From the cell containing the given text, extract its center point as [X, Y] coordinate. 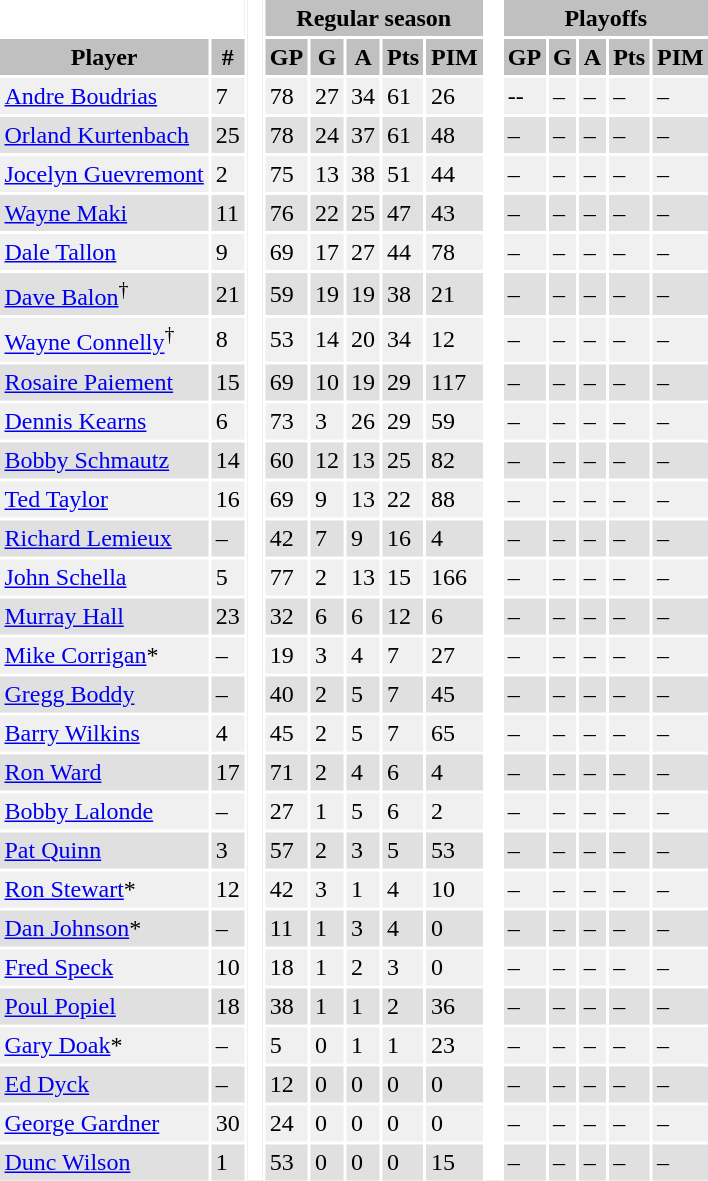
Richard Lemieux [104, 538]
43 [455, 213]
76 [286, 213]
John Schella [104, 577]
Ron Stewart* [104, 889]
71 [286, 772]
Jocelyn Guevremont [104, 174]
Barry Wilkins [104, 733]
Gary Doak* [104, 1045]
77 [286, 577]
George Gardner [104, 1123]
36 [455, 1006]
PIM [455, 57]
-- [524, 96]
Gregg Boddy [104, 694]
Poul Popiel [104, 1006]
82 [455, 460]
65 [455, 733]
Ron Ward [104, 772]
Player [104, 57]
# [228, 57]
Wayne Maki [104, 213]
20 [364, 339]
166 [455, 577]
Ed Dyck [104, 1084]
Dale Tallon [104, 252]
Orland Kurtenbach [104, 135]
51 [404, 174]
Andre Boudrias [104, 96]
48 [455, 135]
Regular season [374, 18]
Playoffs [606, 18]
47 [404, 213]
Fred Speck [104, 967]
Rosaire Paiement [104, 382]
Dennis Kearns [104, 421]
30 [228, 1123]
73 [286, 421]
117 [455, 382]
Bobby Lalonde [104, 811]
Murray Hall [104, 616]
Dunc Wilson [104, 1162]
Wayne Connelly† [104, 339]
57 [286, 850]
40 [286, 694]
Pat Quinn [104, 850]
8 [228, 339]
60 [286, 460]
75 [286, 174]
88 [455, 499]
Dan Johnson* [104, 928]
32 [286, 616]
Dave Balon† [104, 294]
37 [364, 135]
Mike Corrigan* [104, 655]
Bobby Schmautz [104, 460]
Ted Taylor [104, 499]
